Find where the given text appears and provide that cell's center as [X, Y] coordinate. 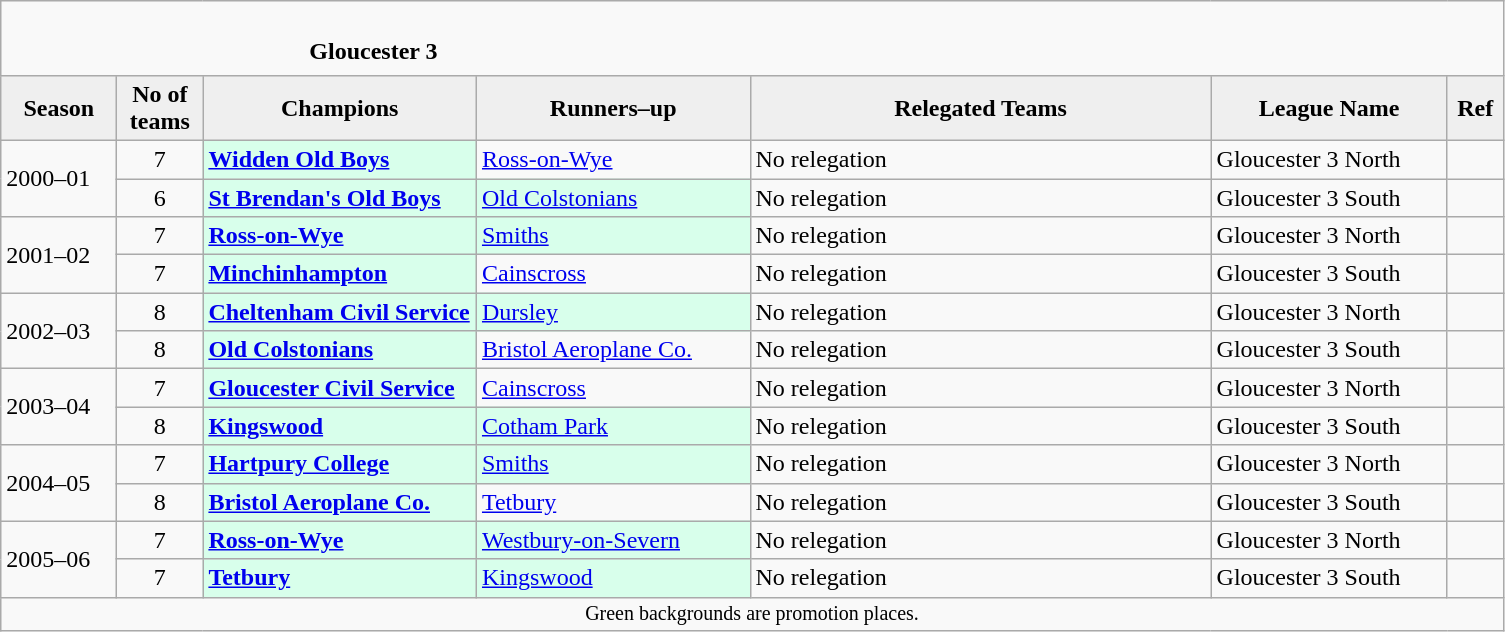
Green backgrounds are promotion places. [752, 614]
Cotham Park [613, 426]
No of teams [160, 108]
2003–04 [59, 407]
Hartpury College [340, 464]
Runners–up [613, 108]
Widden Old Boys [340, 159]
Minchinhampton [340, 274]
League Name [1329, 108]
6 [160, 197]
Westbury-on-Severn [613, 540]
2004–05 [59, 483]
Cheltenham Civil Service [340, 312]
2005–06 [59, 559]
Gloucester Civil Service [340, 388]
Ref [1475, 108]
Dursley [613, 312]
St Brendan's Old Boys [340, 197]
Champions [340, 108]
2000–01 [59, 178]
2002–03 [59, 331]
Relegated Teams [980, 108]
Season [59, 108]
2001–02 [59, 255]
